Provide the [x, y] coordinate of the cell's center where the given text is located.  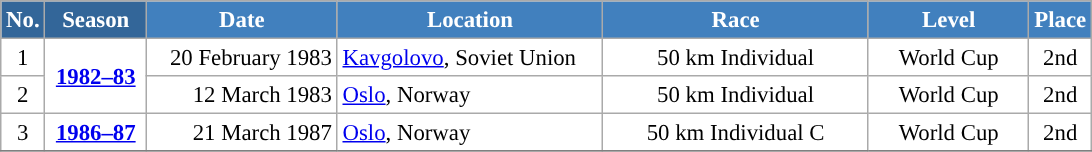
50 km Individual C [736, 133]
3 [23, 133]
Season [96, 20]
12 March 1983 [242, 95]
Location [470, 20]
20 February 1983 [242, 58]
Level [948, 20]
Race [736, 20]
Kavgolovo, Soviet Union [470, 58]
1982–83 [96, 76]
21 March 1987 [242, 133]
Place [1060, 20]
1 [23, 58]
No. [23, 20]
Date [242, 20]
1986–87 [96, 133]
2 [23, 95]
